Output the (x, y) coordinate of the center of the cell containing the given text.  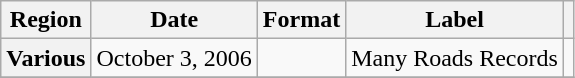
Format (301, 20)
Region (46, 20)
Many Roads Records (455, 58)
Label (455, 20)
Date (174, 20)
October 3, 2006 (174, 58)
Various (46, 58)
